Return the [x, y] coordinate for the center point of the cell that contains the specified text.  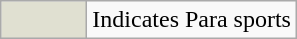
Indicates Para sports [192, 20]
